Capture the cell that displays the provided text and extract its [X, Y] central coordinate. 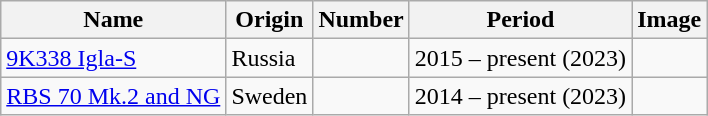
Image [670, 20]
Russia [270, 58]
Name [114, 20]
Origin [270, 20]
RBS 70 Mk.2 and NG [114, 96]
2014 – present (2023) [520, 96]
Sweden [270, 96]
Period [520, 20]
Number [361, 20]
9K338 Igla-S [114, 58]
2015 – present (2023) [520, 58]
